Return the (X, Y) coordinate for the center point of the cell that contains the specified text.  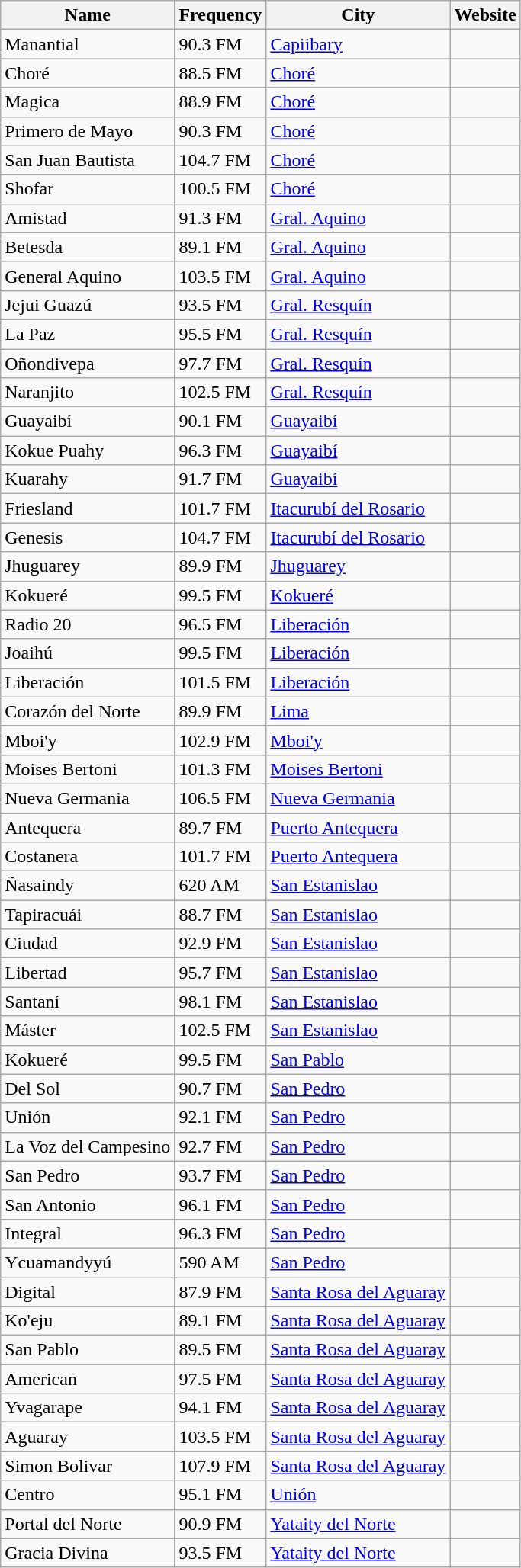
100.5 FM (220, 189)
107.9 FM (220, 1466)
Shofar (88, 189)
96.1 FM (220, 1204)
102.9 FM (220, 740)
Oñondivepa (88, 364)
Aguaray (88, 1437)
91.7 FM (220, 479)
90.1 FM (220, 422)
89.7 FM (220, 827)
Tapiracuái (88, 915)
590 AM (220, 1262)
Kokue Puahy (88, 451)
Yvagarape (88, 1408)
87.9 FM (220, 1292)
La Paz (88, 334)
Friesland (88, 508)
Kuarahy (88, 479)
101.3 FM (220, 769)
Manantial (88, 44)
Ko'eju (88, 1321)
620 AM (220, 886)
Website (485, 15)
American (88, 1379)
Genesis (88, 537)
Frequency (220, 15)
Amistad (88, 218)
Del Sol (88, 1089)
Joaihú (88, 653)
97.7 FM (220, 364)
Máster (88, 1031)
92.7 FM (220, 1146)
Betesda (88, 247)
La Voz del Campesino (88, 1146)
95.1 FM (220, 1495)
92.9 FM (220, 944)
Integral (88, 1233)
Jejui Guazú (88, 305)
Lima (359, 711)
90.9 FM (220, 1524)
Ñasaindy (88, 886)
98.1 FM (220, 1002)
Ycuamandyyú (88, 1262)
90.7 FM (220, 1089)
97.5 FM (220, 1379)
95.7 FM (220, 973)
88.9 FM (220, 102)
101.5 FM (220, 682)
Antequera (88, 827)
Costanera (88, 857)
Ciudad (88, 944)
Digital (88, 1292)
Magica (88, 102)
94.1 FM (220, 1408)
Primero de Mayo (88, 131)
88.7 FM (220, 915)
Corazón del Norte (88, 711)
106.5 FM (220, 798)
City (359, 15)
Libertad (88, 973)
Naranjito (88, 393)
Centro (88, 1495)
95.5 FM (220, 334)
91.3 FM (220, 218)
Radio 20 (88, 624)
San Juan Bautista (88, 160)
96.5 FM (220, 624)
Portal del Norte (88, 1524)
General Aquino (88, 276)
Name (88, 15)
88.5 FM (220, 73)
93.7 FM (220, 1175)
Santaní (88, 1002)
89.5 FM (220, 1350)
Capiibary (359, 44)
Simon Bolivar (88, 1466)
Gracia Divina (88, 1553)
92.1 FM (220, 1117)
San Antonio (88, 1204)
